For the text-containing cell, return its midpoint in [X, Y] coordinate format. 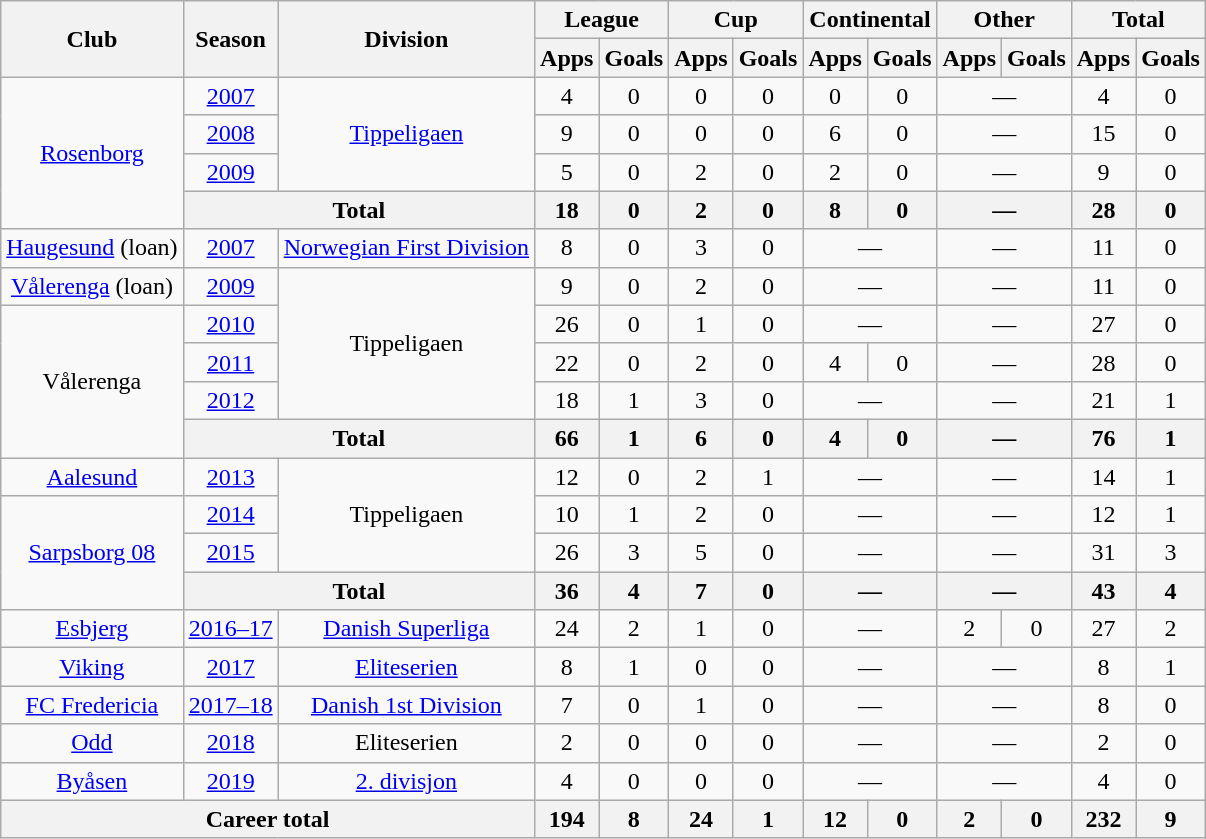
League [602, 20]
Vålerenga (loan) [92, 286]
Byåsen [92, 781]
Aalesund [92, 477]
Danish Superliga [406, 629]
Norwegian First Division [406, 248]
Esbjerg [92, 629]
21 [1103, 400]
2019 [230, 781]
31 [1103, 553]
232 [1103, 819]
14 [1103, 477]
Sarpsborg 08 [92, 553]
2012 [230, 400]
43 [1103, 591]
22 [567, 362]
Viking [92, 667]
Division [406, 39]
Vålerenga [92, 381]
Club [92, 39]
Season [230, 39]
Cup [736, 20]
2016–17 [230, 629]
Continental [870, 20]
Odd [92, 743]
10 [567, 515]
2010 [230, 324]
76 [1103, 438]
2017–18 [230, 705]
2018 [230, 743]
2008 [230, 134]
Danish 1st Division [406, 705]
36 [567, 591]
FC Fredericia [92, 705]
Rosenborg [92, 153]
2. divisjon [406, 781]
Career total [268, 819]
2011 [230, 362]
2017 [230, 667]
2013 [230, 477]
194 [567, 819]
2014 [230, 515]
Haugesund (loan) [92, 248]
Other [1004, 20]
66 [567, 438]
15 [1103, 134]
2015 [230, 553]
